Capture the cell that displays the provided text and extract its (X, Y) central coordinate. 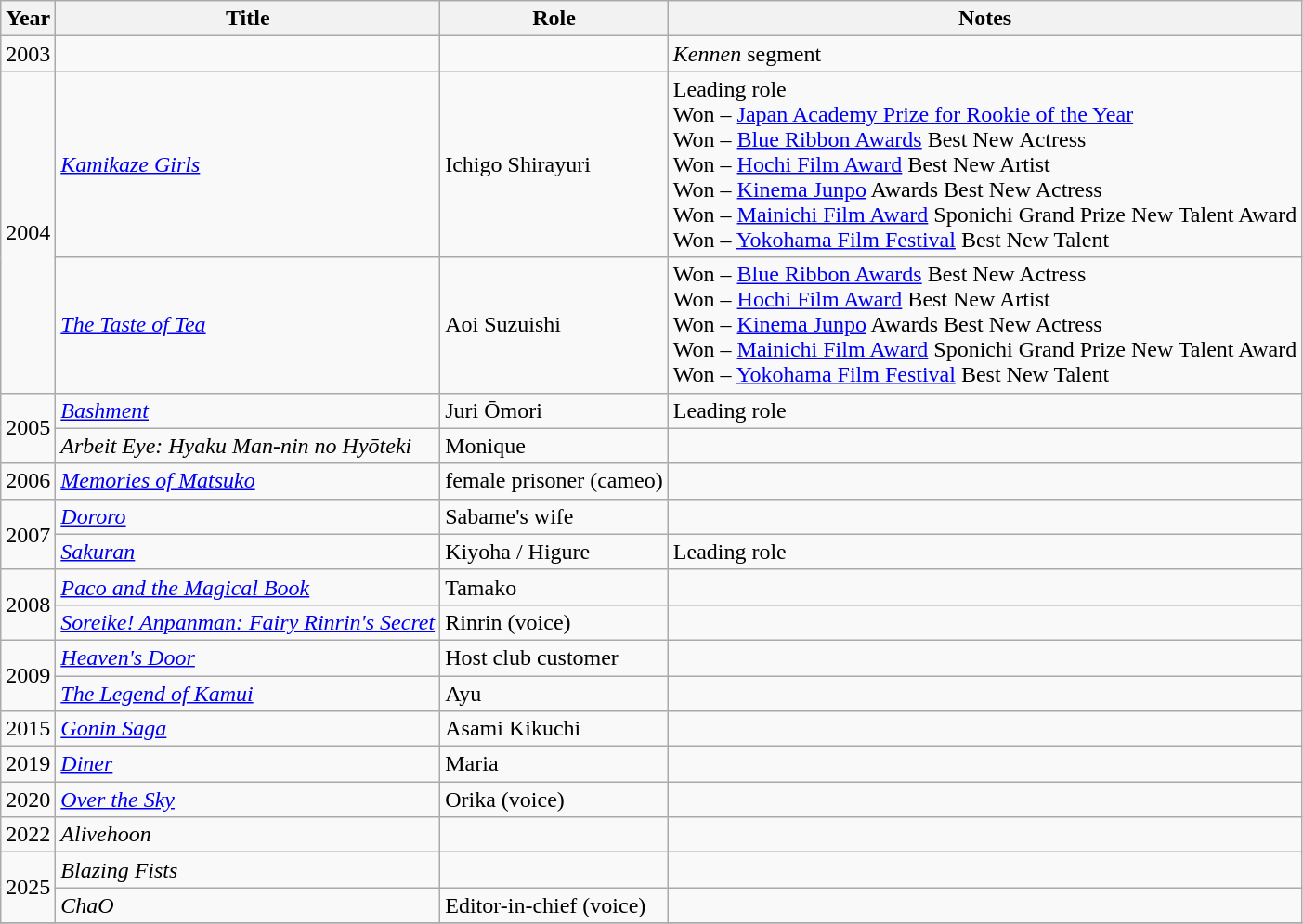
Kennen segment (984, 54)
Diner (248, 764)
Dororo (248, 516)
2008 (28, 605)
Soreike! Anpanman: Fairy Rinrin's Secret (248, 622)
2006 (28, 481)
Title (248, 19)
Kamikaze Girls (248, 164)
Arbeit Eye: Hyaku Man-nin no Hyōteki (248, 446)
Alivehoon (248, 835)
Notes (984, 19)
2019 (28, 764)
Aoi Suzuishi (554, 325)
2004 (28, 232)
Ichigo Shirayuri (554, 164)
Rinrin (voice) (554, 622)
Host club customer (554, 657)
2015 (28, 729)
2005 (28, 428)
Role (554, 19)
The Taste of Tea (248, 325)
Asami Kikuchi (554, 729)
2025 (28, 888)
2020 (28, 800)
Juri Ōmori (554, 410)
Orika (voice) (554, 800)
Bashment (248, 410)
Paco and the Magical Book (248, 587)
Sakuran (248, 552)
Memories of Matsuko (248, 481)
Maria (554, 764)
Gonin Saga (248, 729)
2007 (28, 534)
Editor-in-chief (voice) (554, 905)
Over the Sky (248, 800)
The Legend of Kamui (248, 694)
Kiyoha / Higure (554, 552)
Tamako (554, 587)
Year (28, 19)
Blazing Fists (248, 870)
Heaven's Door (248, 657)
2003 (28, 54)
Sabame's wife (554, 516)
2022 (28, 835)
2009 (28, 675)
Monique (554, 446)
female prisoner (cameo) (554, 481)
Ayu (554, 694)
ChaO (248, 905)
